Locate the cell with the specified text and output its (X, Y) center coordinate. 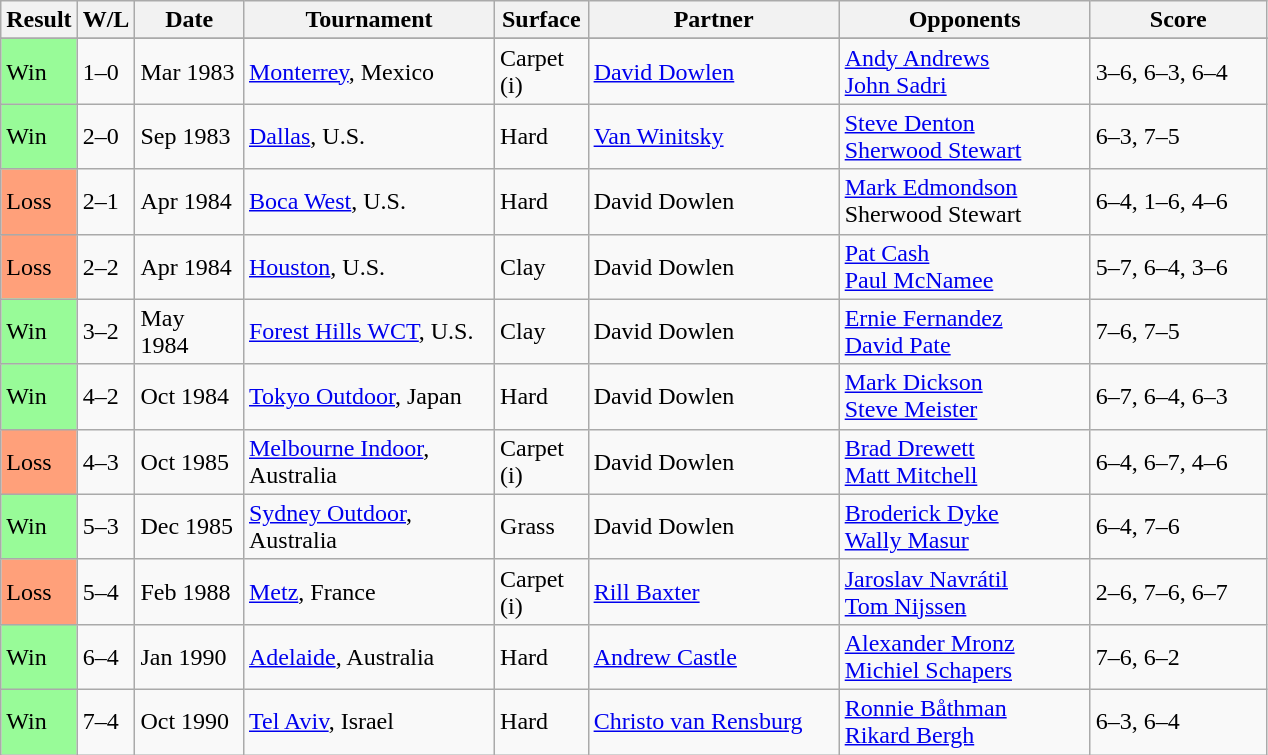
Sydney Outdoor, Australia (368, 526)
Jan 1990 (190, 656)
Forest Hills WCT, U.S. (368, 332)
Result (39, 20)
Mark Dickson Steve Meister (964, 396)
Monterrey, Mexico (368, 72)
4–2 (106, 396)
Dec 1985 (190, 526)
6–3, 7–5 (1178, 136)
1–0 (106, 72)
Oct 1985 (190, 462)
Tournament (368, 20)
5–4 (106, 592)
Ernie Fernandez David Pate (964, 332)
Alexander Mronz Michiel Schapers (964, 656)
2–2 (106, 266)
Broderick Dyke Wally Masur (964, 526)
4–3 (106, 462)
2–1 (106, 202)
Sep 1983 (190, 136)
Mark Edmondson Sherwood Stewart (964, 202)
W/L (106, 20)
7–6, 7–5 (1178, 332)
Oct 1990 (190, 722)
Andrew Castle (714, 656)
Christo van Rensburg (714, 722)
3–6, 6–3, 6–4 (1178, 72)
Brad Drewett Matt Mitchell (964, 462)
Surface (542, 20)
7–4 (106, 722)
Andy Andrews John Sadri (964, 72)
Boca West, U.S. (368, 202)
2–0 (106, 136)
Steve Denton Sherwood Stewart (964, 136)
Dallas, U.S. (368, 136)
Date (190, 20)
Jaroslav Navrátil Tom Nijssen (964, 592)
6–4, 1–6, 4–6 (1178, 202)
Grass (542, 526)
6–4, 7–6 (1178, 526)
Melbourne Indoor, Australia (368, 462)
Pat Cash Paul McNamee (964, 266)
7–6, 6–2 (1178, 656)
Houston, U.S. (368, 266)
Opponents (964, 20)
6–4 (106, 656)
Feb 1988 (190, 592)
Van Winitsky (714, 136)
Tokyo Outdoor, Japan (368, 396)
2–6, 7–6, 6–7 (1178, 592)
Metz, France (368, 592)
Rill Baxter (714, 592)
5–3 (106, 526)
Ronnie Båthman Rikard Bergh (964, 722)
May 1984 (190, 332)
Score (1178, 20)
Tel Aviv, Israel (368, 722)
Partner (714, 20)
6–4, 6–7, 4–6 (1178, 462)
6–3, 6–4 (1178, 722)
6–7, 6–4, 6–3 (1178, 396)
Adelaide, Australia (368, 656)
Mar 1983 (190, 72)
3–2 (106, 332)
Oct 1984 (190, 396)
5–7, 6–4, 3–6 (1178, 266)
